Output the [X, Y] coordinate of the center of the cell containing the given text.  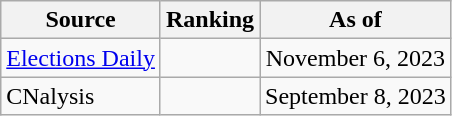
Source [81, 20]
CNalysis [81, 96]
November 6, 2023 [356, 58]
Ranking [210, 20]
Elections Daily [81, 58]
As of [356, 20]
September 8, 2023 [356, 96]
